Locate the cell with the specified text and output its [x, y] center coordinate. 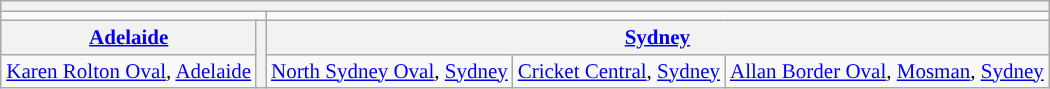
Sydney [658, 38]
Karen Rolton Oval, Adelaide [128, 71]
North Sydney Oval, Sydney [390, 71]
Cricket Central, Sydney [619, 71]
Allan Border Oval, Mosman, Sydney [887, 71]
Adelaide [128, 38]
